Scan for the cell matching the given text and deliver its (X, Y) coordinate at center. 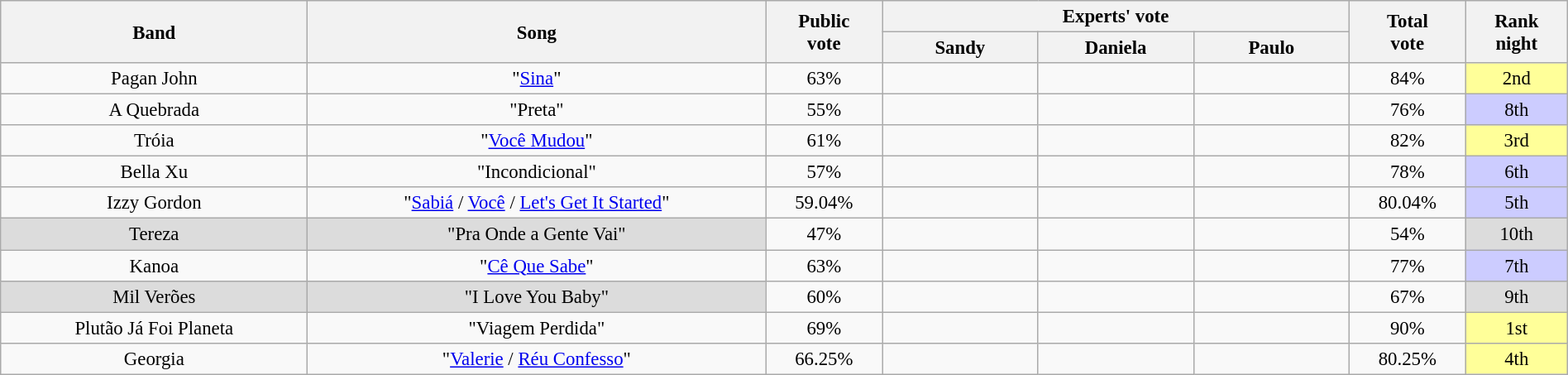
10th (1517, 234)
5th (1517, 203)
Mil Verões (154, 296)
"Pra Onde a Gente Vai" (537, 234)
"Você Mudou" (537, 141)
76% (1408, 110)
"Cê Que Sabe" (537, 266)
8th (1517, 110)
90% (1408, 328)
84% (1408, 79)
"Sina" (537, 79)
78% (1408, 172)
"Preta" (537, 110)
"Viagem Perdida" (537, 328)
Publicvote (824, 31)
Experts' vote (1116, 17)
"I Love You Baby" (537, 296)
Sandy (960, 48)
Band (154, 31)
Bella Xu (154, 172)
80.04% (1408, 203)
Kanoa (154, 266)
9th (1517, 296)
3rd (1517, 141)
57% (824, 172)
Ranknight (1517, 31)
4th (1517, 358)
60% (824, 296)
1st (1517, 328)
"Incondicional" (537, 172)
A Quebrada (154, 110)
59.04% (824, 203)
Daniela (1116, 48)
Song (537, 31)
66.25% (824, 358)
"Sabiá / Você / Let's Get It Started" (537, 203)
7th (1517, 266)
Georgia (154, 358)
54% (1408, 234)
Tróia (154, 141)
67% (1408, 296)
61% (824, 141)
69% (824, 328)
"Valerie / Réu Confesso" (537, 358)
2nd (1517, 79)
55% (824, 110)
Tereza (154, 234)
47% (824, 234)
Totalvote (1408, 31)
77% (1408, 266)
80.25% (1408, 358)
6th (1517, 172)
Pagan John (154, 79)
Izzy Gordon (154, 203)
Plutão Já Foi Planeta (154, 328)
82% (1408, 141)
Paulo (1271, 48)
